Pinpoint the cell where the given text exists, returning its [X, Y] midpoint coordinate. 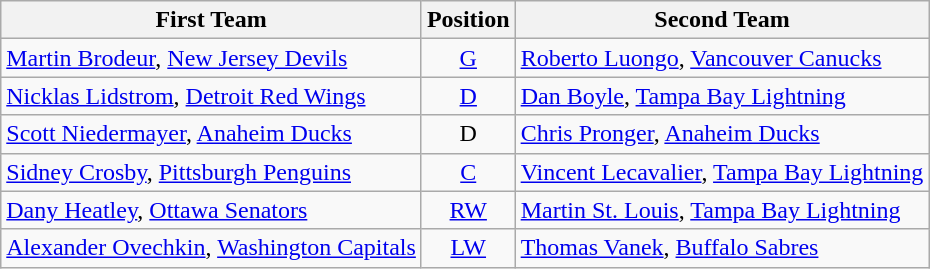
G [468, 58]
Dan Boyle, Tampa Bay Lightning [722, 96]
Nicklas Lidstrom, Detroit Red Wings [212, 96]
Martin Brodeur, New Jersey Devils [212, 58]
Dany Heatley, Ottawa Senators [212, 210]
LW [468, 248]
Alexander Ovechkin, Washington Capitals [212, 248]
First Team [212, 20]
RW [468, 210]
Thomas Vanek, Buffalo Sabres [722, 248]
Chris Pronger, Anaheim Ducks [722, 134]
Position [468, 20]
Second Team [722, 20]
Martin St. Louis, Tampa Bay Lightning [722, 210]
C [468, 172]
Scott Niedermayer, Anaheim Ducks [212, 134]
Sidney Crosby, Pittsburgh Penguins [212, 172]
Roberto Luongo, Vancouver Canucks [722, 58]
Vincent Lecavalier, Tampa Bay Lightning [722, 172]
